From the cell containing the given text, extract its center point as [X, Y] coordinate. 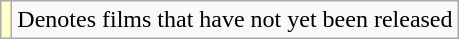
Denotes films that have not yet been released [235, 20]
